Extract the (X, Y) coordinate from the center of the cell holding the provided text.  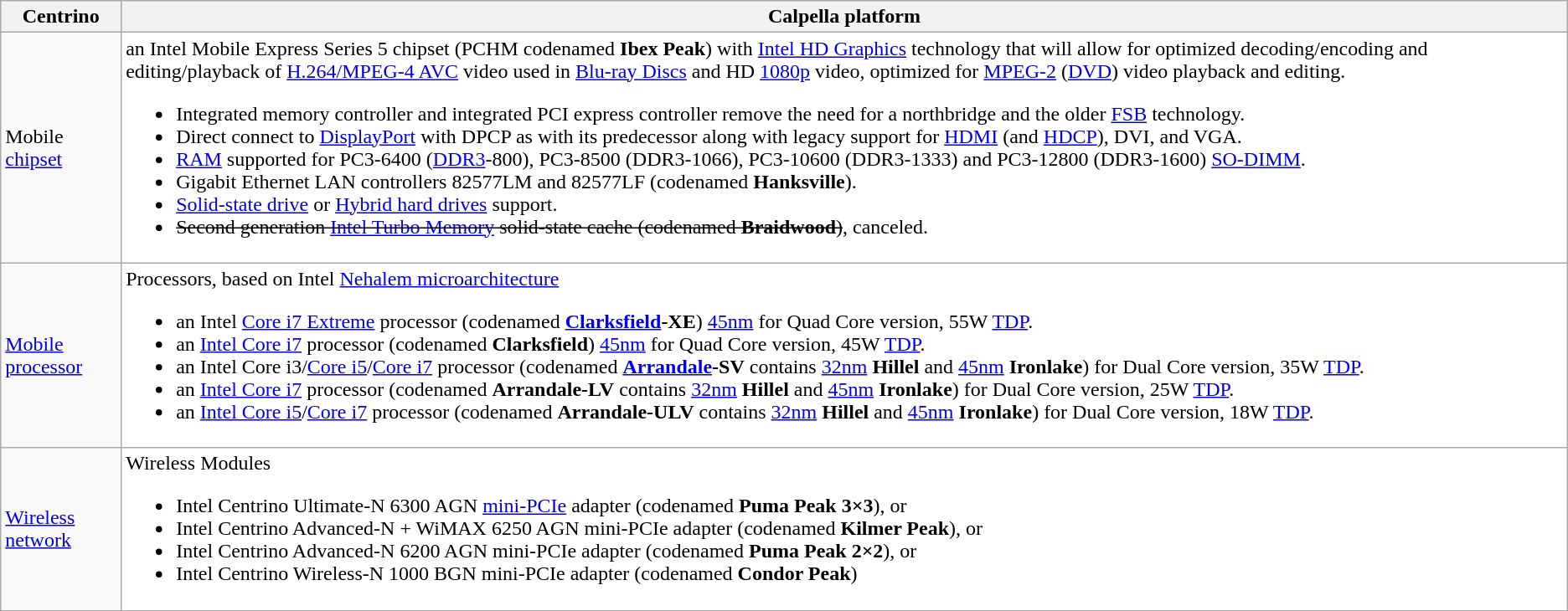
Wireless network (61, 529)
Mobile processor (61, 355)
Centrino (61, 17)
Calpella platform (844, 17)
Mobile chipset (61, 147)
